Capture the cell that displays the provided text and extract its [x, y] central coordinate. 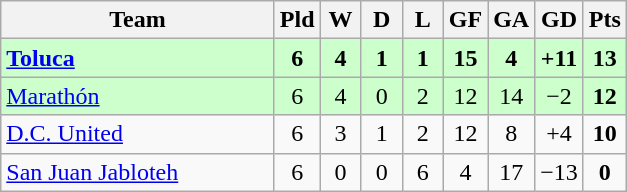
17 [512, 172]
San Juan Jabloteh [138, 172]
GA [512, 20]
14 [512, 96]
L [422, 20]
13 [604, 58]
GF [465, 20]
−13 [560, 172]
Toluca [138, 58]
GD [560, 20]
Pld [297, 20]
Marathón [138, 96]
3 [340, 134]
D [382, 20]
15 [465, 58]
W [340, 20]
Pts [604, 20]
+11 [560, 58]
+4 [560, 134]
10 [604, 134]
D.C. United [138, 134]
8 [512, 134]
−2 [560, 96]
Team [138, 20]
